Pinpoint the cell where the given text exists, returning its [X, Y] midpoint coordinate. 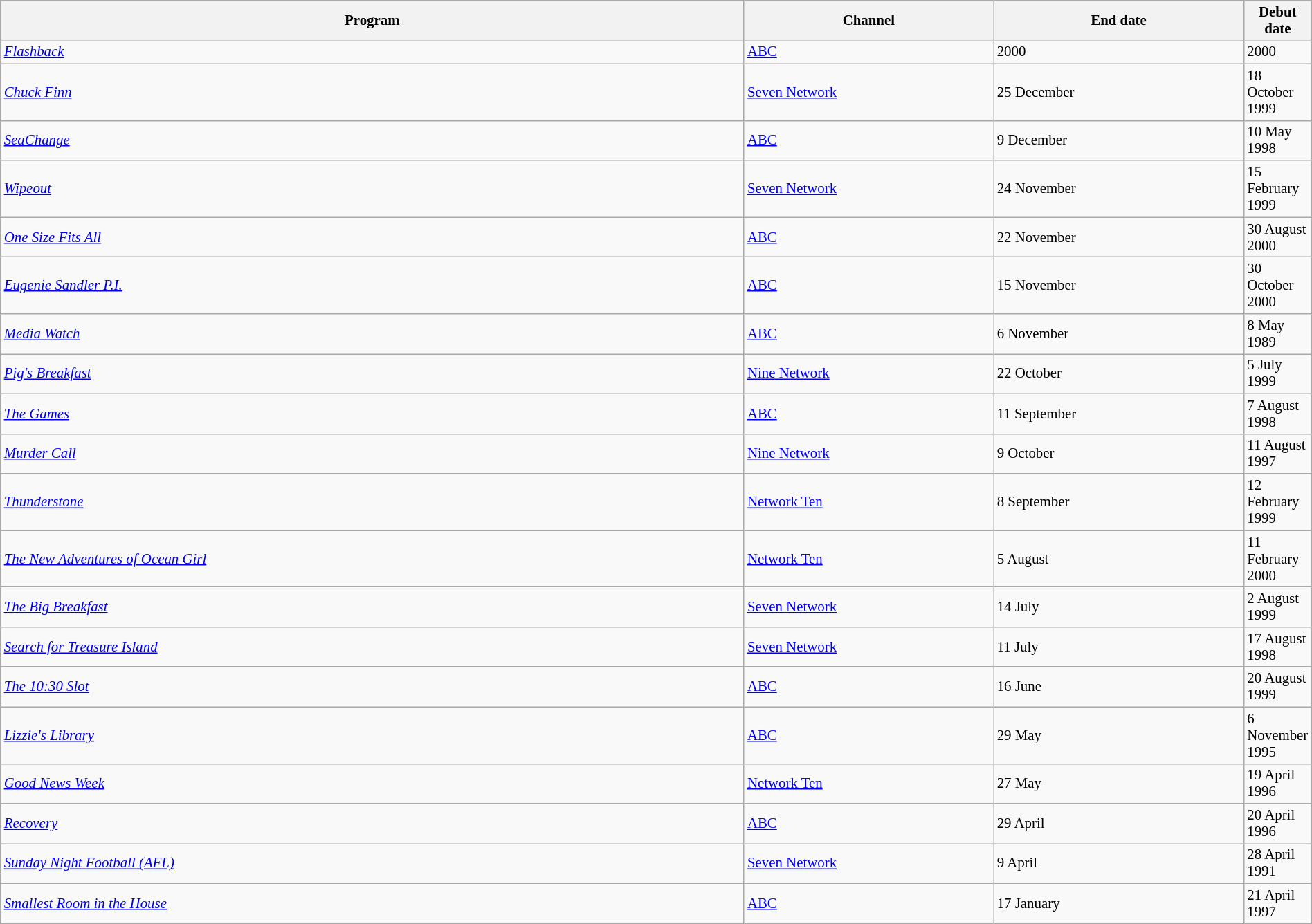
15 February 1999 [1277, 189]
7 August 1998 [1277, 414]
5 August [1119, 559]
Thunderstone [372, 502]
Debut date [1277, 21]
20 August 1999 [1277, 687]
28 April 1991 [1277, 864]
The New Adventures of Ocean Girl [372, 559]
30 August 2000 [1277, 237]
Flashback [372, 52]
Murder Call [372, 454]
11 September [1119, 414]
22 October [1119, 373]
20 April 1996 [1277, 824]
12 February 1999 [1277, 502]
22 November [1119, 237]
18 October 1999 [1277, 92]
24 November [1119, 189]
27 May [1119, 784]
5 July 1999 [1277, 373]
Pig's Breakfast [372, 373]
11 February 2000 [1277, 559]
19 April 1996 [1277, 784]
Channel [869, 21]
9 April [1119, 864]
6 November [1119, 334]
Chuck Finn [372, 92]
Recovery [372, 824]
SeaChange [372, 140]
14 July [1119, 607]
Program [372, 21]
17 August 1998 [1277, 647]
One Size Fits All [372, 237]
The Games [372, 414]
Smallest Room in the House [372, 904]
Good News Week [372, 784]
8 September [1119, 502]
Lizzie's Library [372, 735]
Sunday Night Football (AFL) [372, 864]
25 December [1119, 92]
9 October [1119, 454]
Search for Treasure Island [372, 647]
Eugenie Sandler P.I. [372, 286]
29 May [1119, 735]
11 August 1997 [1277, 454]
The 10:30 Slot [372, 687]
11 July [1119, 647]
30 October 2000 [1277, 286]
17 January [1119, 904]
21 April 1997 [1277, 904]
Media Watch [372, 334]
29 April [1119, 824]
10 May 1998 [1277, 140]
8 May 1989 [1277, 334]
16 June [1119, 687]
2 August 1999 [1277, 607]
End date [1119, 21]
The Big Breakfast [372, 607]
6 November 1995 [1277, 735]
Wipeout [372, 189]
15 November [1119, 286]
9 December [1119, 140]
